Return the [x, y] coordinate for the center point of the cell that contains the specified text.  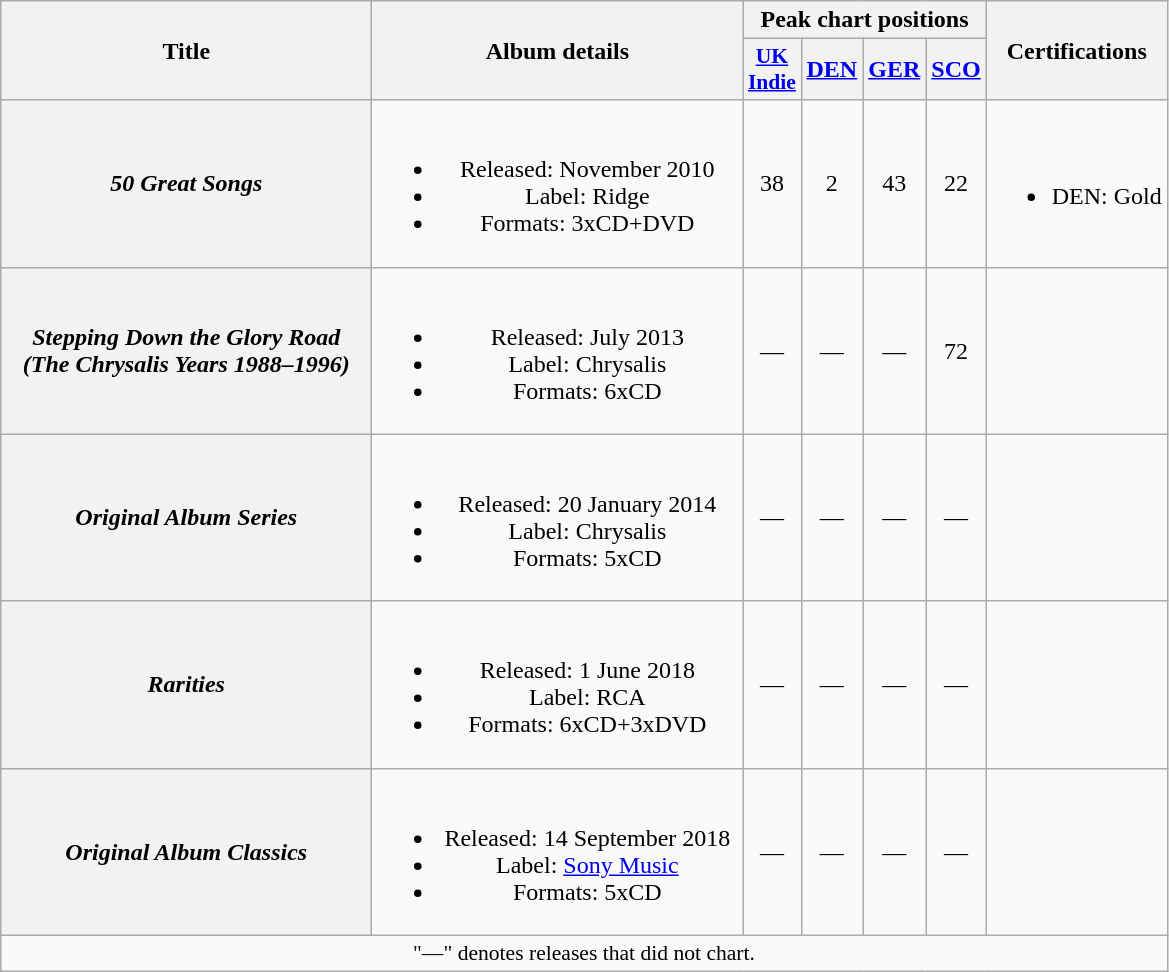
Album details [558, 50]
DEN [832, 70]
Title [186, 50]
UK Indie [772, 70]
Released: 20 January 2014Label: ChrysalisFormats: 5xCD [558, 518]
22 [956, 184]
DEN: Gold [1076, 184]
Stepping Down the Glory Road (The Chrysalis Years 1988–1996) [186, 350]
Released: July 2013Label: ChrysalisFormats: 6xCD [558, 350]
Original Album Series [186, 518]
Peak chart positions [864, 20]
Released: 14 September 2018Label: Sony MusicFormats: 5xCD [558, 852]
"—" denotes releases that did not chart. [584, 953]
GER [894, 70]
38 [772, 184]
Released: November 2010Label: RidgeFormats: 3xCD+DVD [558, 184]
Original Album Classics [186, 852]
72 [956, 350]
Rarities [186, 684]
50 Great Songs [186, 184]
Released: 1 June 2018Label: RCAFormats: 6xCD+3xDVD [558, 684]
Certifications [1076, 50]
43 [894, 184]
2 [832, 184]
SCO [956, 70]
